Return [x, y] of the center of cell containing provided text 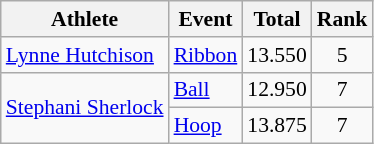
Event [206, 19]
Hoop [206, 126]
Total [276, 19]
Athlete [85, 19]
Rank [342, 19]
5 [342, 55]
Ball [206, 90]
Ribbon [206, 55]
13.550 [276, 55]
Stephani Sherlock [85, 108]
Lynne Hutchison [85, 55]
12.950 [276, 90]
13.875 [276, 126]
